Locate the cell with the specified text and output its [X, Y] center coordinate. 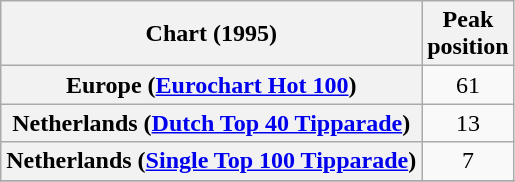
7 [468, 161]
Peakposition [468, 34]
61 [468, 85]
Netherlands (Single Top 100 Tipparade) [212, 161]
13 [468, 123]
Chart (1995) [212, 34]
Europe (Eurochart Hot 100) [212, 85]
Netherlands (Dutch Top 40 Tipparade) [212, 123]
